Pinpoint the cell where the given text exists, returning its [x, y] midpoint coordinate. 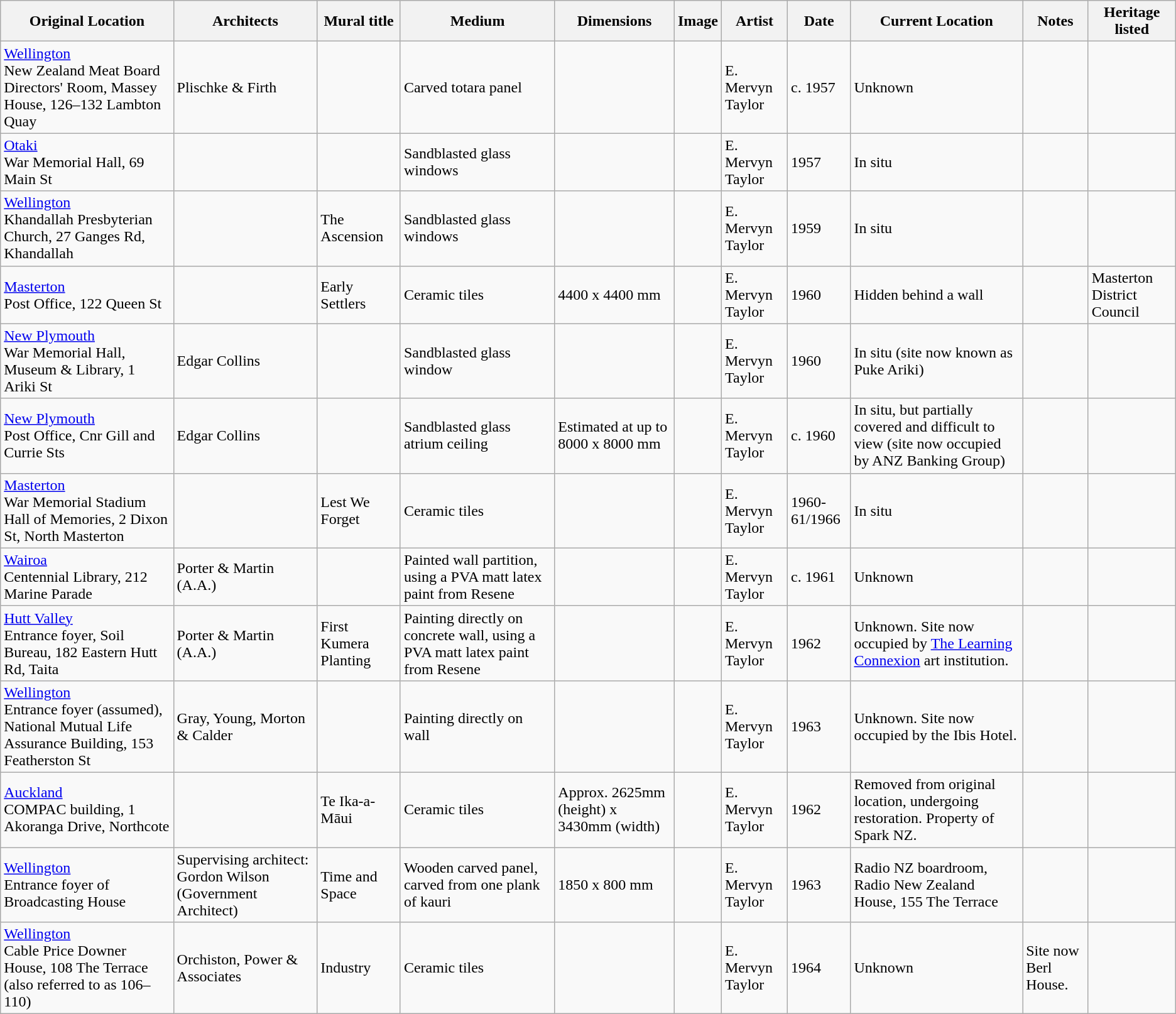
c. 1961 [819, 577]
Time and Space [359, 885]
Current Location [937, 21]
Auckland COMPAC building, 1 Akoranga Drive, Northcote [87, 809]
Approx. 2625mm (height) x 3430mm (width) [614, 809]
1957 [819, 162]
1960-61/1966 [819, 510]
Wellington Cable Price Downer House, 108 The Terrace (also referred to as 106–110) [87, 968]
Wairoa Centennial Library, 212 Marine Parade [87, 577]
1964 [819, 968]
Mural title [359, 21]
Wellington Entrance foyer of Broadcasting House [87, 885]
Notes [1055, 21]
MastertonPost Office, 122 Queen St [87, 295]
OtakiWar Memorial Hall, 69 Main St [87, 162]
Painting directly on wall [477, 726]
Carved totara panel [477, 87]
Site now Berl House. [1055, 968]
New PlymouthPost Office, Cnr Gill and Currie Sts [87, 436]
The Ascension [359, 229]
Orchiston, Power & Associates [245, 968]
c. 1957 [819, 87]
Painting directly on concrete wall, using a PVA matt latex paint from Resene [477, 643]
Early Settlers [359, 295]
Industry [359, 968]
1850 x 800 mm [614, 885]
Wellington Entrance foyer (assumed), National Mutual Life Assurance Building, 153 Featherston St [87, 726]
Radio NZ boardroom, Radio New Zealand House, 155 The Terrace [937, 885]
Hutt Valley Entrance foyer, Soil Bureau, 182 Eastern Hutt Rd, Taita [87, 643]
Dimensions [614, 21]
Painted wall partition, using a PVA matt latex paint from Resene [477, 577]
Date [819, 21]
Hidden behind a wall [937, 295]
WellingtonKhandallah Presbyterian Church, 27 Ganges Rd, Khandallah [87, 229]
Original Location [87, 21]
New PlymouthWar Memorial Hall, Museum & Library, 1 Ariki St [87, 361]
Unknown. Site now occupied by the Ibis Hotel. [937, 726]
Estimated at up to 8000 x 8000 mm [614, 436]
Medium [477, 21]
Lest We Forget [359, 510]
c. 1960 [819, 436]
Architects [245, 21]
In situ, but partially covered and difficult to view (site now occupied by ANZ Banking Group) [937, 436]
Artist [754, 21]
WellingtonNew Zealand Meat Board Directors' Room, Massey House, 126–132 Lambton Quay [87, 87]
Wooden carved panel, carved from one plank of kauri [477, 885]
Image [697, 21]
First Kumera Planting [359, 643]
Sandblasted glass window [477, 361]
Removed from original location, undergoing restoration. Property of Spark NZ. [937, 809]
Unknown. Site now occupied by The Learning Connexion art institution. [937, 643]
MastertonWar Memorial Stadium Hall of Memories, 2 Dixon St, North Masterton [87, 510]
Supervising architect: Gordon Wilson (Government Architect) [245, 885]
Te Ika-a-Māui [359, 809]
Sandblasted glass atrium ceiling [477, 436]
1959 [819, 229]
Masterton District Council [1132, 295]
Gray, Young, Morton & Calder [245, 726]
4400 x 4400 mm [614, 295]
Heritage listed [1132, 21]
In situ (site now known as Puke Ariki) [937, 361]
Plischke & Firth [245, 87]
